From the cell containing the given text, extract its center point as [x, y] coordinate. 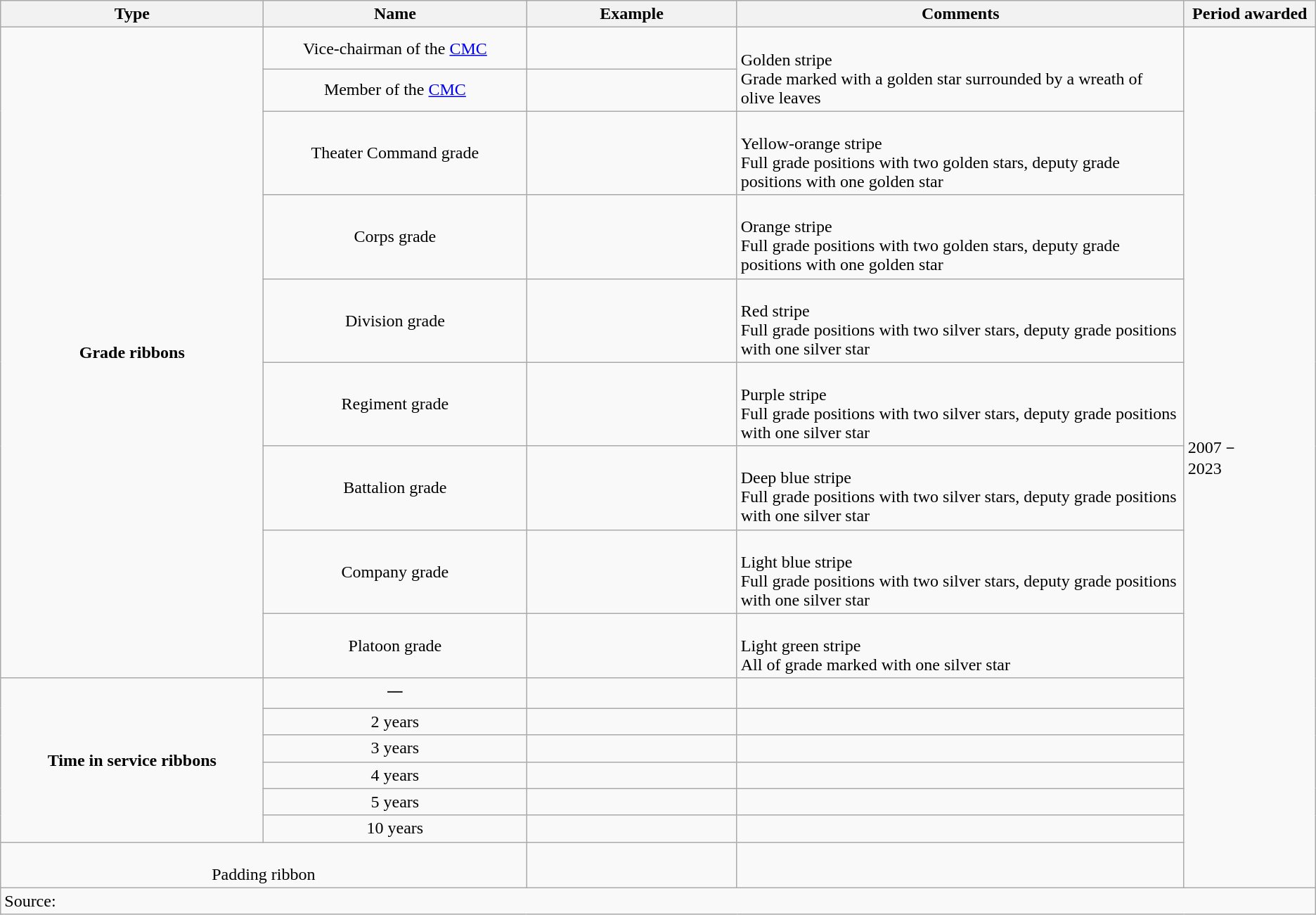
Deep blue stripe Full grade positions with two silver stars, deputy grade positions with one silver star [960, 488]
2 years [395, 722]
Purple stripe Full grade positions with two silver stars, deputy grade positions with one silver star [960, 404]
Vice-chairman of the CMC [395, 49]
Platoon grade [395, 646]
Yellow-orange stripe Full grade positions with two golden stars, deputy grade positions with one golden star [960, 153]
Company grade [395, 571]
10 years [395, 828]
Example [631, 14]
Source: [658, 901]
3 years [395, 748]
Theater Command grade [395, 153]
Light blue stripe Full grade positions with two silver stars, deputy grade positions with one silver star [960, 571]
Corps grade [395, 236]
Grade ribbons [132, 353]
Battalion grade [395, 488]
Member of the CMC [395, 90]
Red stripe Full grade positions with two silver stars, deputy grade positions with one silver star [960, 321]
Period awarded [1250, 14]
5 years [395, 802]
Time in service ribbons [132, 760]
Type [132, 14]
Comments [960, 14]
Regiment grade [395, 404]
一 [395, 693]
2007－2023 [1250, 457]
Padding ribbon [264, 865]
4 years [395, 775]
Division grade [395, 321]
Light green stripeAll of grade marked with one silver star [960, 646]
Orange stripe Full grade positions with two golden stars, deputy grade positions with one golden star [960, 236]
Golden stripe Grade marked with a golden star surrounded by a wreath of olive leaves [960, 69]
Name [395, 14]
